Identify which cell holds the provided text, then report its (X, Y) central coordinate. 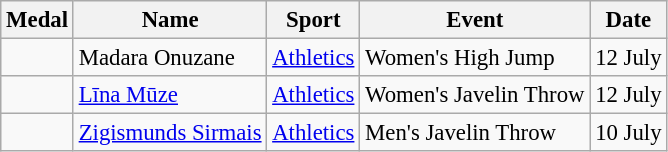
Medal (38, 20)
Date (628, 20)
Women's High Jump (475, 58)
Madara Onuzane (170, 58)
Name (170, 20)
Event (475, 20)
Men's Javelin Throw (475, 133)
Zigismunds Sirmais (170, 133)
Women's Javelin Throw (475, 95)
Sport (314, 20)
10 July (628, 133)
Līna Mūze (170, 95)
